Capture the cell that displays the provided text and extract its (X, Y) central coordinate. 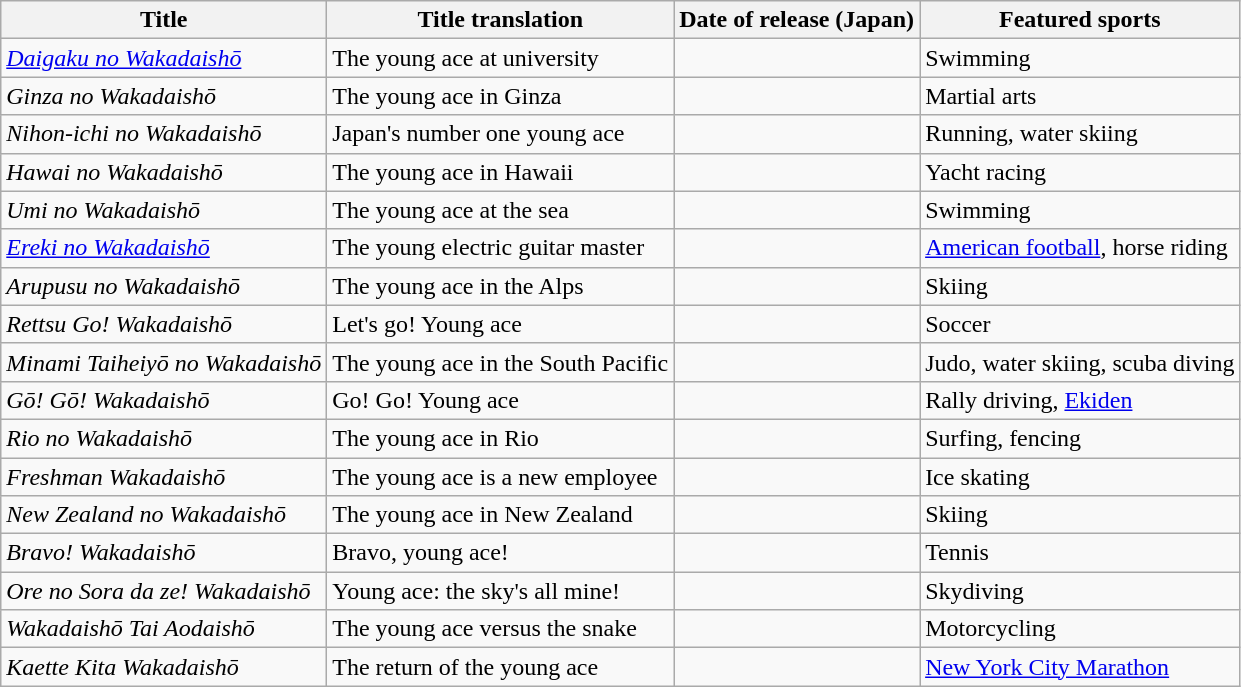
Motorcycling (1080, 629)
The young ace at university (500, 58)
Go! Go! Young ace (500, 400)
The young ace in Ginza (500, 96)
Daigaku no Wakadaishō (164, 58)
Freshman Wakadaishō (164, 477)
Rally driving, Ekiden (1080, 400)
The young ace in the Alps (500, 286)
The young ace in Rio (500, 438)
Surfing, fencing (1080, 438)
Bravo, young ace! (500, 553)
Ore no Sora da ze! Wakadaishō (164, 591)
Title translation (500, 20)
The young electric guitar master (500, 248)
Kaette Kita Wakadaishō (164, 667)
Tennis (1080, 553)
American football, horse riding (1080, 248)
Minami Taiheiyō no Wakadaishō (164, 362)
Wakadaishō Tai Aodaishō (164, 629)
Featured sports (1080, 20)
Young ace: the sky's all mine! (500, 591)
The young ace in New Zealand (500, 515)
Rio no Wakadaishō (164, 438)
Rettsu Go! Wakadaishō (164, 324)
Hawai no Wakadaishō (164, 172)
Ginza no Wakadaishō (164, 96)
Japan's number one young ace (500, 134)
Arupusu no Wakadaishō (164, 286)
Nihon-ichi no Wakadaishō (164, 134)
The young ace in the South Pacific (500, 362)
Yacht racing (1080, 172)
Umi no Wakadaishō (164, 210)
The young ace in Hawaii (500, 172)
New York City Marathon (1080, 667)
Running, water skiing (1080, 134)
The young ace is a new employee (500, 477)
Skydiving (1080, 591)
Title (164, 20)
The return of the young ace (500, 667)
Let's go! Young ace (500, 324)
Ereki no Wakadaishō (164, 248)
Ice skating (1080, 477)
Date of release (Japan) (797, 20)
The young ace at the sea (500, 210)
Gō! Gō! Wakadaishō (164, 400)
Soccer (1080, 324)
Bravo! Wakadaishō (164, 553)
New Zealand no Wakadaishō (164, 515)
The young ace versus the snake (500, 629)
Judo, water skiing, scuba diving (1080, 362)
Martial arts (1080, 96)
